Return the (X, Y) coordinate for the center point of the cell that contains the specified text.  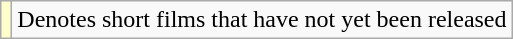
Denotes short films that have not yet been released (262, 20)
